Scan for the cell matching the given text and deliver its (X, Y) coordinate at center. 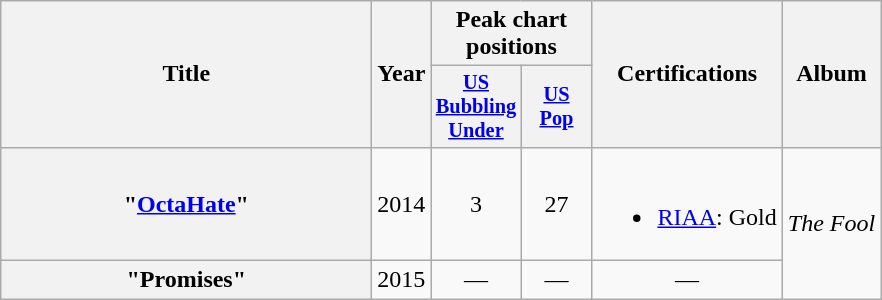
27 (556, 204)
RIAA: Gold (687, 204)
"OctaHate" (186, 204)
USBubblingUnder (476, 107)
2015 (402, 280)
USPop (556, 107)
Year (402, 74)
Peak chart positions (512, 34)
Album (831, 74)
Title (186, 74)
Certifications (687, 74)
2014 (402, 204)
"Promises" (186, 280)
3 (476, 204)
The Fool (831, 222)
